Determine the (X, Y) coordinate at the center of the cell enclosing the given text.  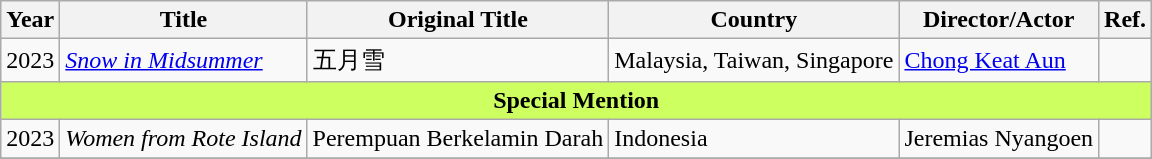
Jeremias Nyangoen (999, 138)
Indonesia (754, 138)
Ref. (1126, 20)
Chong Keat Aun (999, 60)
Director/Actor (999, 20)
Malaysia, Taiwan, Singapore (754, 60)
五月雪 (458, 60)
Women from Rote Island (184, 138)
Snow in Midsummer (184, 60)
Country (754, 20)
Original Title (458, 20)
Year (30, 20)
Perempuan Berkelamin Darah (458, 138)
Special Mention (576, 100)
Title (184, 20)
